Output the [X, Y] coordinate of the center of the cell containing the given text.  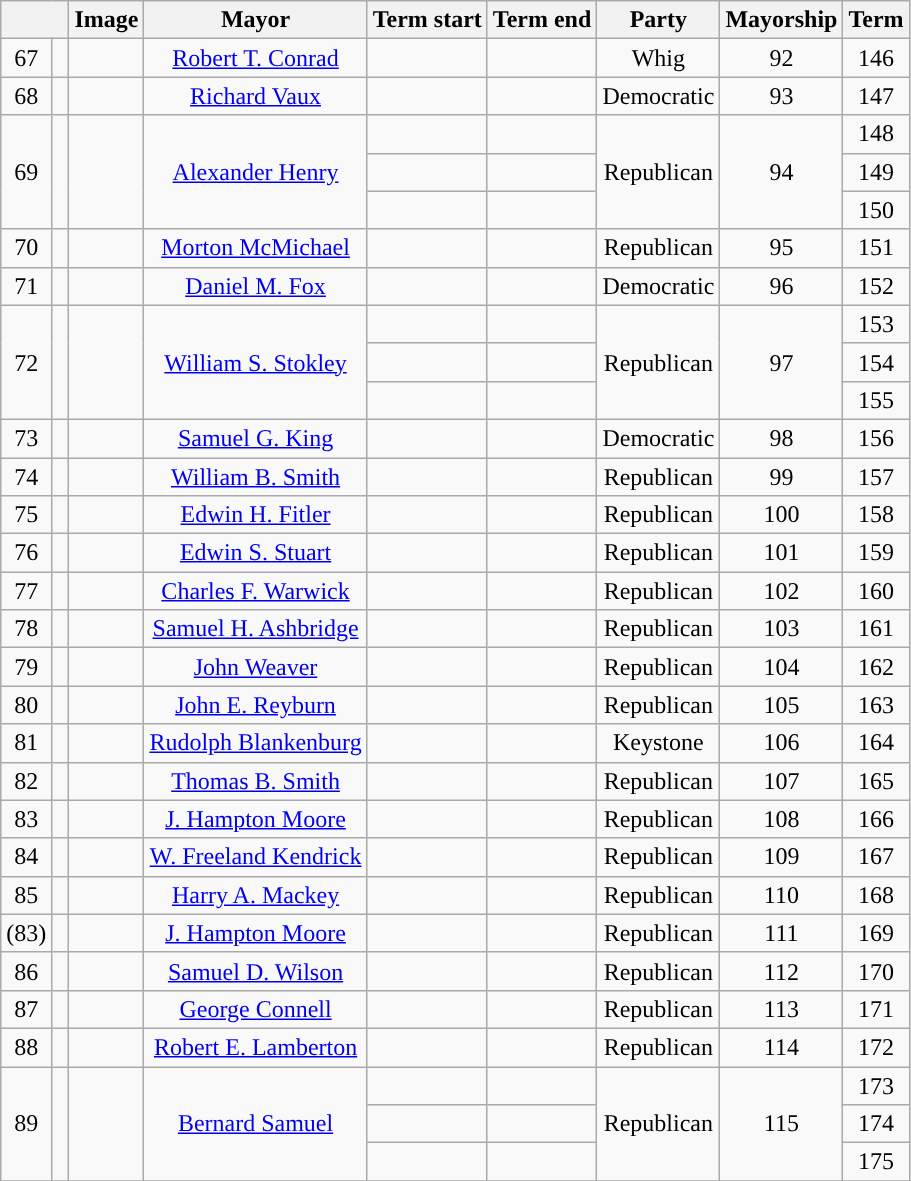
94 [782, 172]
89 [26, 1123]
115 [782, 1123]
151 [876, 248]
174 [876, 1124]
175 [876, 1162]
173 [876, 1085]
84 [26, 857]
154 [876, 362]
Samuel G. King [256, 438]
110 [782, 895]
161 [876, 629]
Image [106, 20]
149 [876, 172]
158 [876, 515]
Thomas B. Smith [256, 781]
102 [782, 591]
166 [876, 819]
80 [26, 705]
107 [782, 781]
Edwin H. Fitler [256, 515]
165 [876, 781]
William S. Stokley [256, 362]
Robert E. Lamberton [256, 1047]
Edwin S. Stuart [256, 553]
Party [658, 20]
92 [782, 58]
John E. Reyburn [256, 705]
162 [876, 667]
150 [876, 210]
82 [26, 781]
159 [876, 553]
William B. Smith [256, 477]
77 [26, 591]
Richard Vaux [256, 96]
87 [26, 1009]
100 [782, 515]
97 [782, 362]
83 [26, 819]
111 [782, 933]
112 [782, 971]
160 [876, 591]
69 [26, 172]
148 [876, 134]
Term [876, 20]
Charles F. Warwick [256, 591]
Mayorship [782, 20]
103 [782, 629]
76 [26, 553]
Keystone [658, 743]
Term end [542, 20]
73 [26, 438]
75 [26, 515]
95 [782, 248]
Robert T. Conrad [256, 58]
70 [26, 248]
167 [876, 857]
81 [26, 743]
147 [876, 96]
78 [26, 629]
108 [782, 819]
79 [26, 667]
John Weaver [256, 667]
Alexander Henry [256, 172]
153 [876, 324]
85 [26, 895]
93 [782, 96]
67 [26, 58]
Morton McMichael [256, 248]
99 [782, 477]
171 [876, 1009]
101 [782, 553]
Bernard Samuel [256, 1123]
Samuel H. Ashbridge [256, 629]
Rudolph Blankenburg [256, 743]
Harry A. Mackey [256, 895]
Daniel M. Fox [256, 286]
109 [782, 857]
169 [876, 933]
146 [876, 58]
74 [26, 477]
86 [26, 971]
98 [782, 438]
96 [782, 286]
72 [26, 362]
Samuel D. Wilson [256, 971]
152 [876, 286]
104 [782, 667]
88 [26, 1047]
(83) [26, 933]
157 [876, 477]
106 [782, 743]
114 [782, 1047]
Whig [658, 58]
155 [876, 400]
105 [782, 705]
163 [876, 705]
170 [876, 971]
172 [876, 1047]
68 [26, 96]
71 [26, 286]
168 [876, 895]
164 [876, 743]
Term start [427, 20]
George Connell [256, 1009]
156 [876, 438]
Mayor [256, 20]
113 [782, 1009]
W. Freeland Kendrick [256, 857]
